Detect which cell encompasses the target text, then output its (x, y) center coordinate. 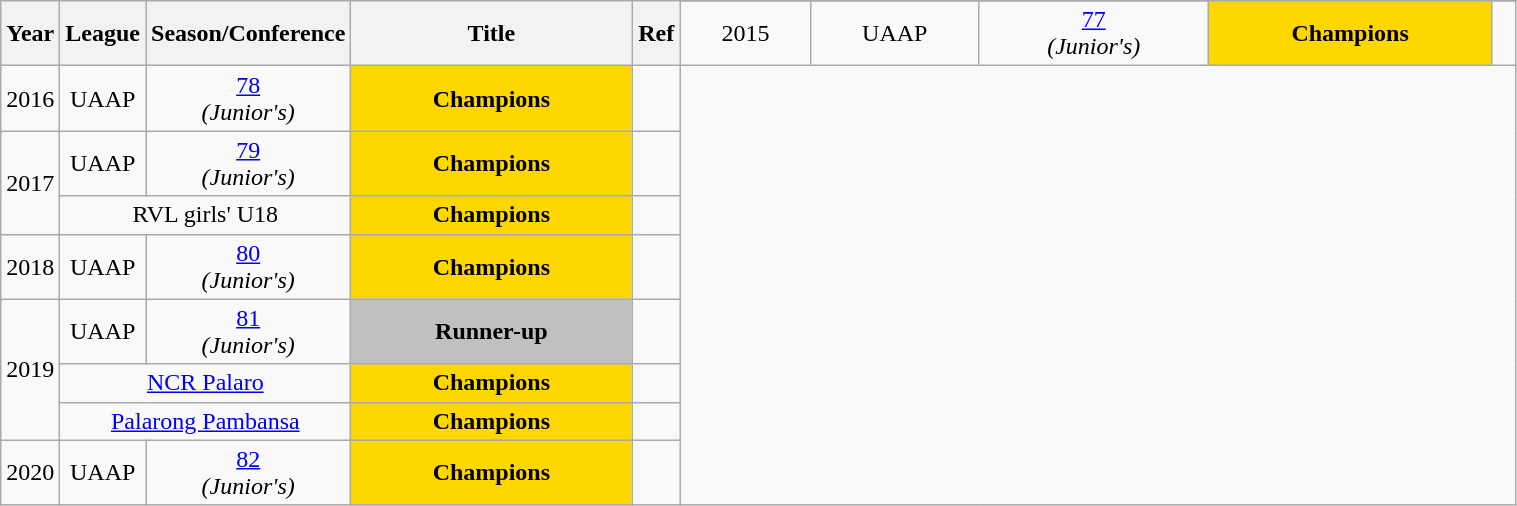
Palarong Pambansa (206, 421)
77 (Junior's) (1094, 34)
2018 (30, 266)
Season/Conference (248, 34)
Ref (656, 34)
2017 (30, 182)
81 (Junior's) (248, 332)
Year (30, 34)
78 (Junior's) (248, 98)
League (103, 34)
2015 (745, 34)
2019 (30, 370)
Title (492, 34)
79(Junior's) (248, 164)
82(Junior's) (248, 472)
2016 (30, 98)
80(Junior's) (248, 266)
Runner-up (492, 332)
NCR Palaro (206, 383)
2020 (30, 472)
RVL girls' U18 (206, 215)
